Capture the cell that displays the provided text and extract its [x, y] central coordinate. 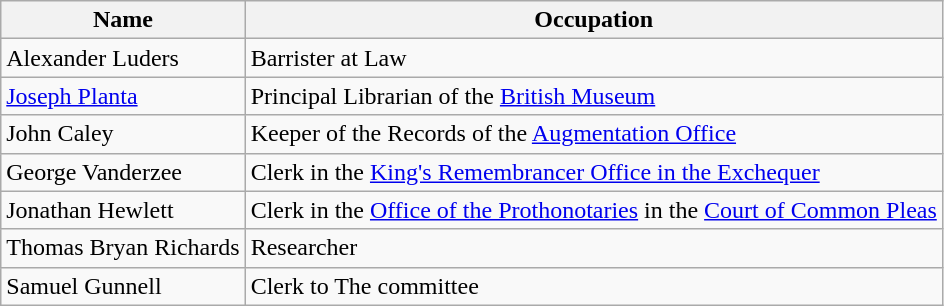
Thomas Bryan Richards [123, 248]
Principal Librarian of the British Museum [594, 96]
Jonathan Hewlett [123, 210]
Clerk in the Office of the Prothonotaries in the Court of Common Pleas [594, 210]
John Caley [123, 134]
Keeper of the Records of the Augmentation Office [594, 134]
Barrister at Law [594, 58]
Samuel Gunnell [123, 286]
Joseph Planta [123, 96]
Clerk to The committee [594, 286]
Name [123, 20]
Researcher [594, 248]
Clerk in the King's Remembrancer Office in the Exchequer [594, 172]
Alexander Luders [123, 58]
Occupation [594, 20]
George Vanderzee [123, 172]
